Return the (x, y) coordinate for the center point of the cell that contains the specified text.  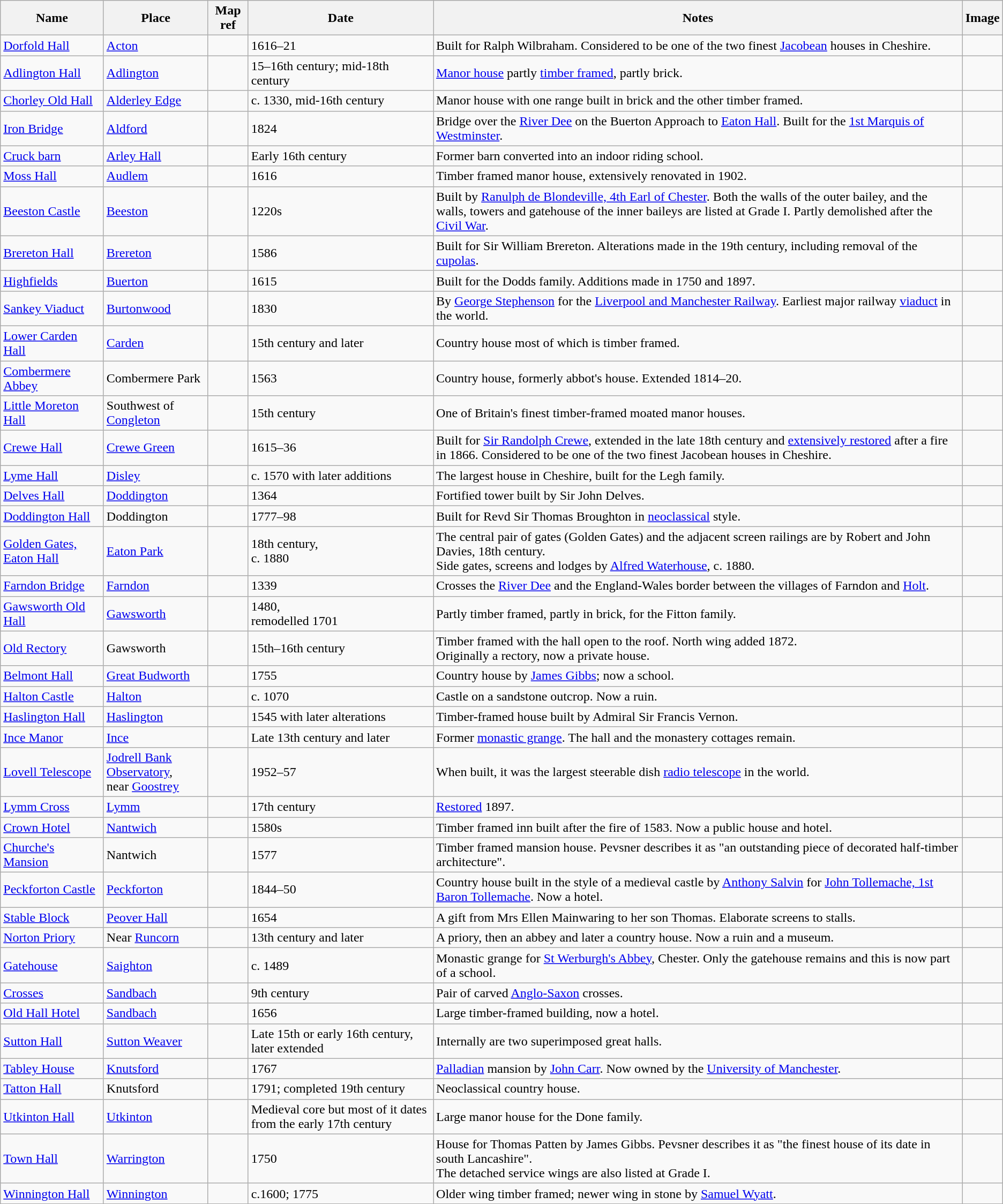
1616 (341, 176)
1480,remodelled 1701 (341, 614)
1750 (341, 1158)
Bridge over the River Dee on the Buerton Approach to Eaton Hall. Built for the 1st Marquis of Westminster. (698, 129)
1615–36 (341, 448)
Eaton Park (155, 551)
Peover Hall (155, 917)
Utkinton (155, 1116)
Adlington (155, 73)
Crown Hotel (53, 827)
Medieval core but most of it dates from the early 17th century (341, 1116)
Near Runcorn (155, 938)
1563 (341, 378)
Chorley Old Hall (53, 101)
1755 (341, 676)
Peckforton Castle (53, 890)
Stable Block (53, 917)
1656 (341, 1013)
Ince Manor (53, 737)
1824 (341, 129)
Name (53, 18)
Country house built in the style of a medieval castle by Anthony Salvin for John Tollemache, 1st Baron Tollemache. Now a hotel. (698, 890)
9th century (341, 993)
Timber framed with the hall open to the roof. North wing added 1872. Originally a rectory, now a private house. (698, 648)
1777–98 (341, 516)
1952–57 (341, 772)
Buerton (155, 281)
Castle on a sandstone outcrop. Now a ruin. (698, 696)
Arley Hall (155, 156)
Large manor house for the Done family. (698, 1116)
Halton (155, 696)
Sutton Hall (53, 1041)
Neoclassical country house. (698, 1089)
Large timber-framed building, now a hotel. (698, 1013)
Cruck barn (53, 156)
Tatton Hall (53, 1089)
Southwest of Congleton (155, 413)
Golden Gates, Eaton Hall (53, 551)
Beeston (155, 211)
1654 (341, 917)
Crosses the River Dee and the England-Wales border between the villages of Farndon and Holt. (698, 586)
1791; completed 19th century (341, 1089)
Late 13th century and later (341, 737)
Older wing timber framed; newer wing in stone by Samuel Wyatt. (698, 1193)
Built for the Dodds family. Additions made in 1750 and 1897. (698, 281)
Moss Hall (53, 176)
1220s (341, 211)
Timber framed manor house, extensively renovated in 1902. (698, 176)
Former monastic grange. The hall and the monastery cottages remain. (698, 737)
Dorfold Hall (53, 46)
By George Stephenson for the Liverpool and Manchester Railway. Earliest major railway viaduct in the world. (698, 308)
Date (341, 18)
Fortified tower built by Sir John Delves. (698, 496)
Lymm Cross (53, 807)
Country house by James Gibbs; now a school. (698, 676)
A priory, then an abbey and later a country house. Now a ruin and a museum. (698, 938)
Partly timber framed, partly in brick, for the Fitton family. (698, 614)
Built for Revd Sir Thomas Broughton in neoclassical style. (698, 516)
Old Rectory (53, 648)
Aldford (155, 129)
Place (155, 18)
Old Hall Hotel (53, 1013)
Monastic grange for St Werburgh's Abbey, Chester. Only the gatehouse remains and this is now part of a school. (698, 965)
Utkinton Hall (53, 1116)
Pair of carved Anglo-Saxon crosses. (698, 993)
Crewe Green (155, 448)
Built for Sir William Brereton. Alterations made in the 19th century, including removal of the cupolas. (698, 253)
Jodrell Bank Observatory,near Goostrey (155, 772)
1364 (341, 496)
1577 (341, 855)
Norton Priory (53, 938)
Timber framed inn built after the fire of 1583. Now a public house and hotel. (698, 827)
Timber-framed house built by Admiral Sir Francis Vernon. (698, 717)
18th century,c. 1880 (341, 551)
Sankey Viaduct (53, 308)
A gift from Mrs Ellen Mainwaring to her son Thomas. Elaborate screens to stalls. (698, 917)
Little Moreton Hall (53, 413)
1580s (341, 827)
17th century (341, 807)
Brereton Hall (53, 253)
Beeston Castle (53, 211)
Haslington Hall (53, 717)
Ince (155, 737)
1615 (341, 281)
Delves Hall (53, 496)
15th–16th century (341, 648)
Warrington (155, 1158)
c. 1330, mid-16th century (341, 101)
Iron Bridge (53, 129)
15th century and later (341, 343)
Tabley House (53, 1068)
1830 (341, 308)
c. 1070 (341, 696)
Crosses (53, 993)
Halton Castle (53, 696)
1767 (341, 1068)
1586 (341, 253)
One of Britain's finest timber-framed moated manor houses. (698, 413)
Lyme Hall (53, 476)
c.1600; 1775 (341, 1193)
Restored 1897. (698, 807)
Manor house partly timber framed, partly brick. (698, 73)
Gawsworth Old Hall (53, 614)
Great Budworth (155, 676)
Disley (155, 476)
15–16th century; mid-18th century (341, 73)
Acton (155, 46)
Built for Ralph Wilbraham. Considered to be one of the two finest Jacobean houses in Cheshire. (698, 46)
1844–50 (341, 890)
When built, it was the largest steerable dish radio telescope in the world. (698, 772)
Early 16th century (341, 156)
Late 15th or early 16th century, later extended (341, 1041)
Gatehouse (53, 965)
Haslington (155, 717)
Country house, formerly abbot's house. Extended 1814–20. (698, 378)
Town Hall (53, 1158)
Burtonwood (155, 308)
Lovell Telescope (53, 772)
Brereton (155, 253)
1616–21 (341, 46)
Winnington Hall (53, 1193)
Manor house with one range built in brick and the other timber framed. (698, 101)
Highfields (53, 281)
Sutton Weaver (155, 1041)
Winnington (155, 1193)
Internally are two superimposed great halls. (698, 1041)
The largest house in Cheshire, built for the Legh family. (698, 476)
Alderley Edge (155, 101)
Churche's Mansion (53, 855)
15th century (341, 413)
Peckforton (155, 890)
Lymm (155, 807)
Country house most of which is timber framed. (698, 343)
Image (983, 18)
Combermere Abbey (53, 378)
Carden (155, 343)
Palladian mansion by John Carr. Now owned by the University of Manchester. (698, 1068)
Map ref (228, 18)
Farndon (155, 586)
Adlington Hall (53, 73)
13th century and later (341, 938)
Saighton (155, 965)
Timber framed mansion house. Pevsner describes it as "an outstanding piece of decorated half-timber architecture". (698, 855)
Crewe Hall (53, 448)
c. 1489 (341, 965)
1339 (341, 586)
Former barn converted into an indoor riding school. (698, 156)
Notes (698, 18)
Audlem (155, 176)
Belmont Hall (53, 676)
Farndon Bridge (53, 586)
1545 with later alterations (341, 717)
c. 1570 with later additions (341, 476)
Doddington Hall (53, 516)
Lower Carden Hall (53, 343)
Combermere Park (155, 378)
